Extract the [x, y] coordinate from the center of the cell holding the provided text.  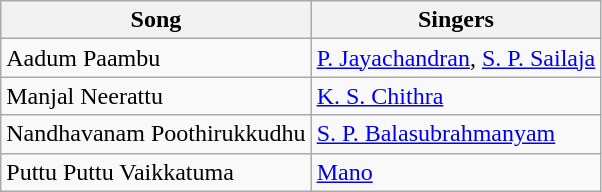
Aadum Paambu [156, 58]
Puttu Puttu Vaikkatuma [156, 172]
Manjal Neerattu [156, 96]
Nandhavanam Poothirukkudhu [156, 134]
Mano [456, 172]
S. P. Balasubrahmanyam [456, 134]
P. Jayachandran, S. P. Sailaja [456, 58]
Singers [456, 20]
Song [156, 20]
K. S. Chithra [456, 96]
